Locate the cell with the specified text and output its [X, Y] center coordinate. 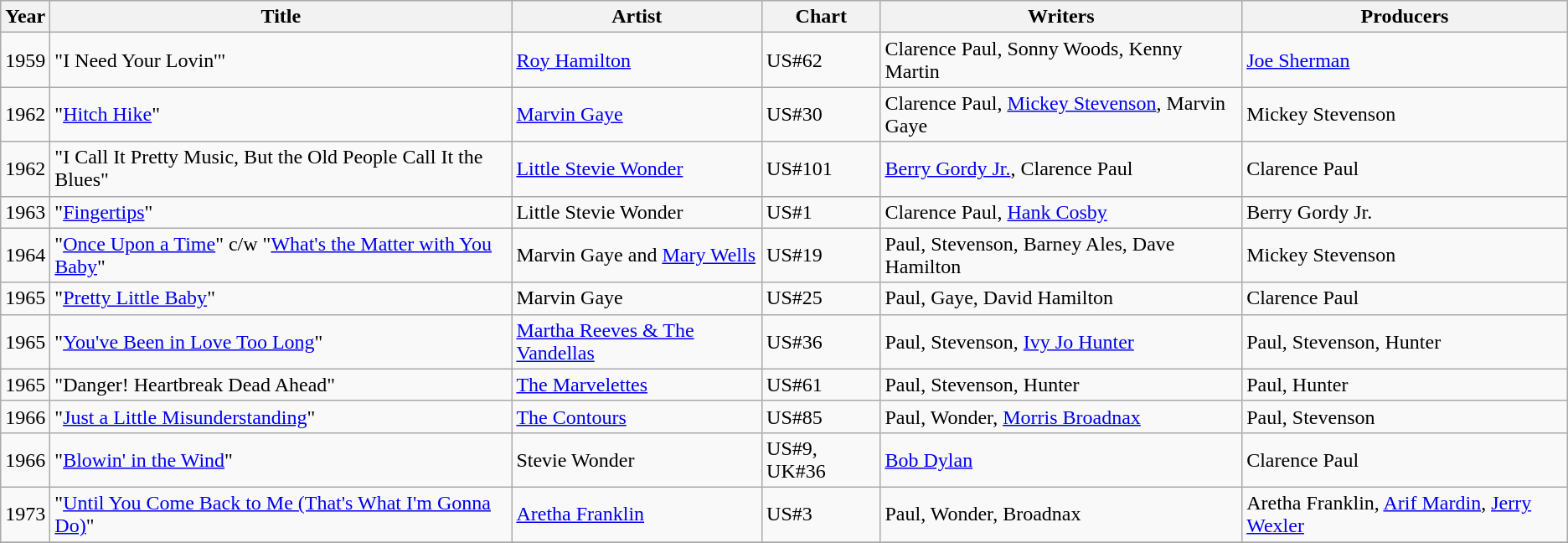
US#101 [821, 169]
"Until You Come Back to Me (That's What I'm Gonna Do)" [281, 515]
Aretha Franklin [637, 515]
1963 [25, 212]
Paul, Wonder, Broadnax [1061, 515]
US#1 [821, 212]
Aretha Franklin, Arif Mardin, Jerry Wexler [1406, 515]
"Once Upon a Time" c/w "What's the Matter with You Baby" [281, 255]
Roy Hamilton [637, 60]
Marvin Gaye and Mary Wells [637, 255]
US#36 [821, 342]
Stevie Wonder [637, 459]
"Blowin' in the Wind" [281, 459]
Year [25, 17]
"Fingertips" [281, 212]
"I Need Your Lovin'" [281, 60]
US#3 [821, 515]
US#19 [821, 255]
Writers [1061, 17]
"Danger! Heartbreak Dead Ahead" [281, 385]
US#30 [821, 114]
Paul, Stevenson, Ivy Jo Hunter [1061, 342]
The Contours [637, 416]
Clarence Paul, Sonny Woods, Kenny Martin [1061, 60]
1973 [25, 515]
"Just a Little Misunderstanding" [281, 416]
Berry Gordy Jr. [1406, 212]
US#61 [821, 385]
Paul, Stevenson, Barney Ales, Dave Hamilton [1061, 255]
Clarence Paul, Hank Cosby [1061, 212]
"I Call It Pretty Music, But the Old People Call It the Blues" [281, 169]
Berry Gordy Jr., Clarence Paul [1061, 169]
"Pretty Little Baby" [281, 298]
Paul, Wonder, Morris Broadnax [1061, 416]
The Marvelettes [637, 385]
Paul, Stevenson [1406, 416]
Chart [821, 17]
Artist [637, 17]
Clarence Paul, Mickey Stevenson, Marvin Gaye [1061, 114]
Joe Sherman [1406, 60]
Paul, Hunter [1406, 385]
"You've Been in Love Too Long" [281, 342]
1959 [25, 60]
"Hitch Hike" [281, 114]
Bob Dylan [1061, 459]
Title [281, 17]
1964 [25, 255]
Martha Reeves & The Vandellas [637, 342]
US#85 [821, 416]
Producers [1406, 17]
US#62 [821, 60]
US#25 [821, 298]
US#9, UK#36 [821, 459]
Paul, Gaye, David Hamilton [1061, 298]
